Return (x, y) of the center of cell containing provided text 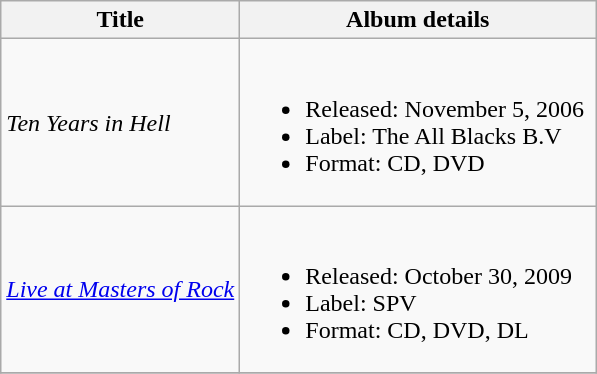
Released: November 5, 2006Label: The All Blacks B.VFormat: CD, DVD (418, 122)
Ten Years in Hell (120, 122)
Released: October 30, 2009Label: SPVFormat: CD, DVD, DL (418, 290)
Title (120, 20)
Live at Masters of Rock (120, 290)
Album details (418, 20)
